Return the (X, Y) coordinate for the center point of the cell that contains the specified text.  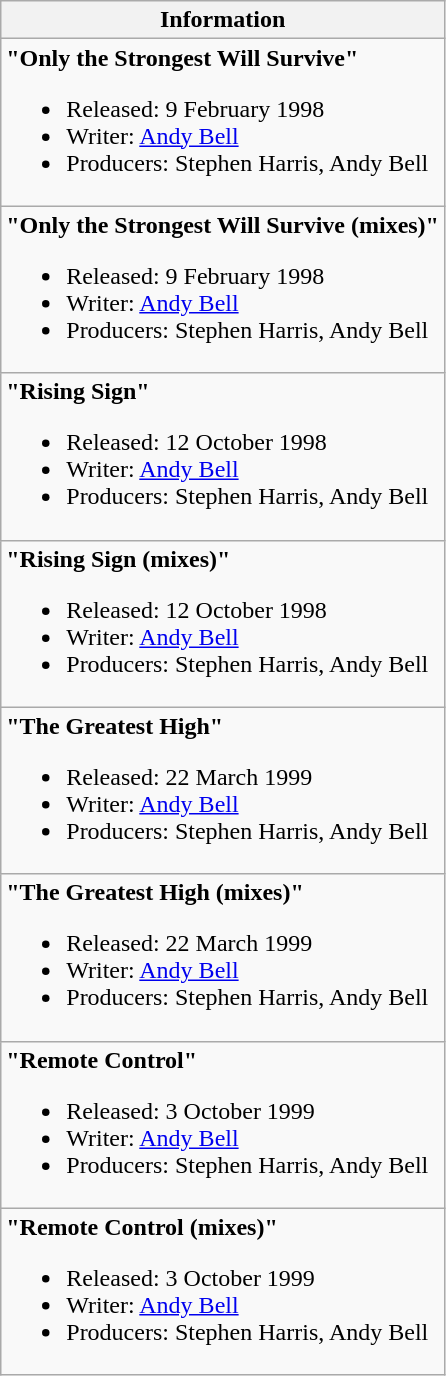
"The Greatest High (mixes)"Released: 22 March 1999Writer: Andy BellProducers: Stephen Harris, Andy Bell (223, 958)
Information (223, 20)
"Only the Strongest Will Survive"Released: 9 February 1998Writer: Andy BellProducers: Stephen Harris, Andy Bell (223, 122)
"Rising Sign (mixes)"Released: 12 October 1998Writer: Andy BellProducers: Stephen Harris, Andy Bell (223, 624)
"Remote Control"Released: 3 October 1999Writer: Andy BellProducers: Stephen Harris, Andy Bell (223, 1124)
"The Greatest High"Released: 22 March 1999Writer: Andy BellProducers: Stephen Harris, Andy Bell (223, 790)
"Only the Strongest Will Survive (mixes)"Released: 9 February 1998Writer: Andy BellProducers: Stephen Harris, Andy Bell (223, 290)
"Remote Control (mixes)"Released: 3 October 1999Writer: Andy BellProducers: Stephen Harris, Andy Bell (223, 1292)
"Rising Sign"Released: 12 October 1998Writer: Andy BellProducers: Stephen Harris, Andy Bell (223, 456)
